Locate the cell with the specified text and output its [X, Y] center coordinate. 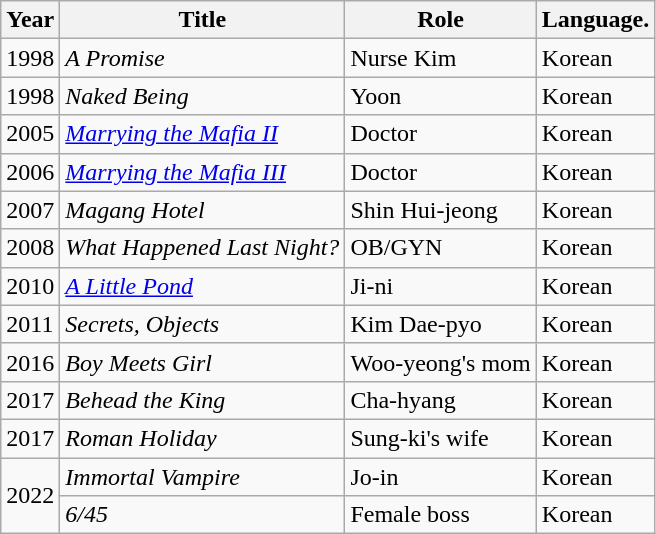
Language. [595, 20]
2006 [30, 172]
Magang Hotel [202, 210]
Woo-yeong's mom [440, 362]
Secrets, Objects [202, 324]
Marrying the Mafia II [202, 134]
2005 [30, 134]
2022 [30, 496]
Cha-hyang [440, 400]
6/45 [202, 515]
2016 [30, 362]
Role [440, 20]
2008 [30, 248]
Immortal Vampire [202, 477]
Yoon [440, 96]
2011 [30, 324]
Boy Meets Girl [202, 362]
Jo-in [440, 477]
OB/GYN [440, 248]
Year [30, 20]
A Promise [202, 58]
Roman Holiday [202, 438]
Marrying the Mafia III [202, 172]
Sung-ki's wife [440, 438]
2007 [30, 210]
Title [202, 20]
2010 [30, 286]
A Little Pond [202, 286]
What Happened Last Night? [202, 248]
Ji-ni [440, 286]
Naked Being [202, 96]
Nurse Kim [440, 58]
Shin Hui-jeong [440, 210]
Behead the King [202, 400]
Female boss [440, 515]
Kim Dae-pyo [440, 324]
